Return (X, Y) of the center of cell containing provided text 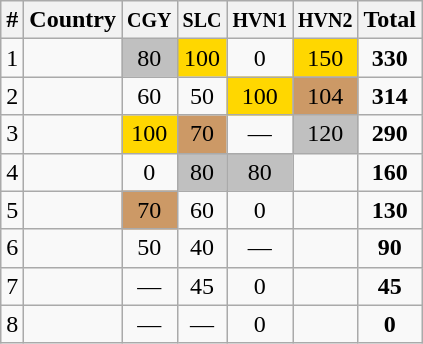
HVN1 (260, 20)
6 (12, 248)
5 (12, 210)
SLC (202, 20)
120 (326, 134)
4 (12, 172)
8 (12, 324)
CGY (150, 20)
314 (390, 96)
2 (12, 96)
Total (390, 20)
Country (73, 20)
7 (12, 286)
290 (390, 134)
330 (390, 58)
160 (390, 172)
104 (326, 96)
90 (390, 248)
40 (202, 248)
# (12, 20)
130 (390, 210)
3 (12, 134)
150 (326, 58)
HVN2 (326, 20)
1 (12, 58)
